Return [X, Y] of the center of cell containing provided text 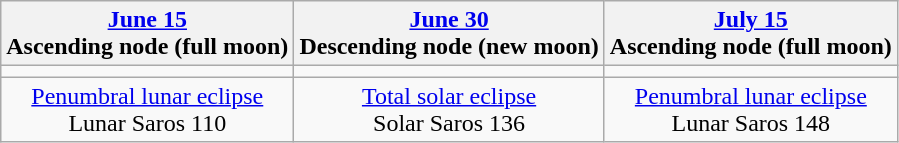
June 30Descending node (new moon) [449, 34]
July 15Ascending node (full moon) [750, 34]
Total solar eclipseSolar Saros 136 [449, 110]
Penumbral lunar eclipseLunar Saros 110 [148, 110]
June 15Ascending node (full moon) [148, 34]
Penumbral lunar eclipseLunar Saros 148 [750, 110]
